Capture the cell that displays the provided text and extract its [x, y] central coordinate. 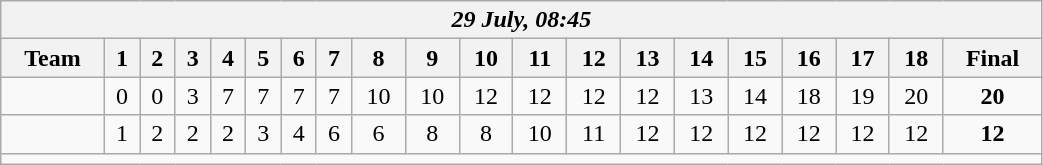
Team [53, 58]
17 [863, 58]
29 July, 08:45 [522, 20]
5 [264, 58]
16 [809, 58]
Final [992, 58]
19 [863, 96]
9 [432, 58]
15 [755, 58]
